Search for the cell housing the specified text and yield its (X, Y) center coordinate. 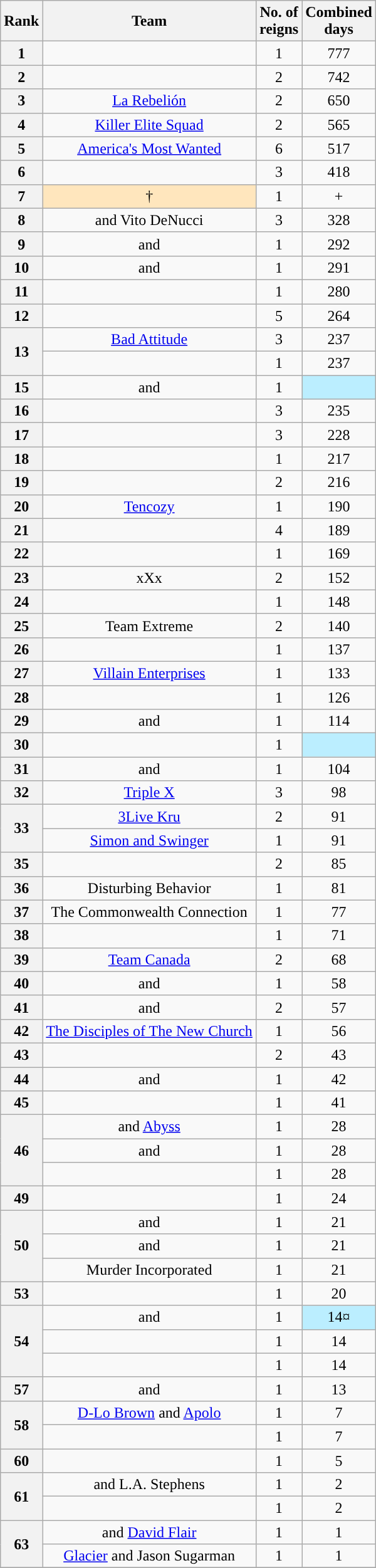
La Rebelión (149, 101)
23 (21, 578)
81 (339, 888)
17 (21, 435)
291 (339, 268)
56 (339, 1031)
and Abyss (149, 1127)
Team (149, 21)
25 (21, 625)
228 (339, 435)
11 (21, 291)
15 (21, 387)
Team Canada (149, 959)
Combineddays (339, 21)
30 (21, 745)
19 (21, 483)
517 (339, 149)
264 (339, 315)
45 (21, 1103)
The Commonwealth Connection (149, 912)
+ (339, 196)
190 (339, 506)
777 (339, 53)
44 (21, 1079)
No. ofreigns (278, 21)
29 (21, 721)
Bad Attitude (149, 340)
292 (339, 244)
61 (21, 1497)
49 (21, 1198)
54 (21, 1341)
148 (339, 602)
9 (21, 244)
217 (339, 459)
D-Lo Brown and Apolo (149, 1413)
Team Extreme (149, 625)
38 (21, 936)
36 (21, 888)
16 (21, 411)
137 (339, 649)
14¤ (339, 1317)
3Live Kru (149, 817)
140 (339, 625)
Triple X (149, 793)
85 (339, 864)
742 (339, 77)
280 (339, 291)
12 (21, 315)
The Disciples of The New Church (149, 1031)
68 (339, 959)
50 (21, 1246)
565 (339, 125)
Simon and Swinger (149, 840)
216 (339, 483)
Glacier and Jason Sugarman (149, 1556)
18 (21, 459)
104 (339, 769)
40 (21, 983)
† (149, 196)
Killer Elite Squad (149, 125)
8 (21, 220)
and L.A. Stephens (149, 1485)
37 (21, 912)
152 (339, 578)
and Vito DeNucci (149, 220)
27 (21, 673)
31 (21, 769)
328 (339, 220)
63 (21, 1544)
39 (21, 959)
Murder Incorporated (149, 1270)
169 (339, 554)
Villain Enterprises (149, 673)
Rank (21, 21)
35 (21, 864)
418 (339, 172)
60 (21, 1461)
and David Flair (149, 1532)
126 (339, 698)
235 (339, 411)
xXx (149, 578)
26 (21, 649)
77 (339, 912)
Disturbing Behavior (149, 888)
10 (21, 268)
114 (339, 721)
46 (21, 1151)
33 (21, 828)
53 (21, 1294)
98 (339, 793)
133 (339, 673)
650 (339, 101)
71 (339, 936)
Tencozy (149, 506)
22 (21, 554)
32 (21, 793)
189 (339, 530)
America's Most Wanted (149, 149)
